Identify which cell holds the provided text, then report its (X, Y) central coordinate. 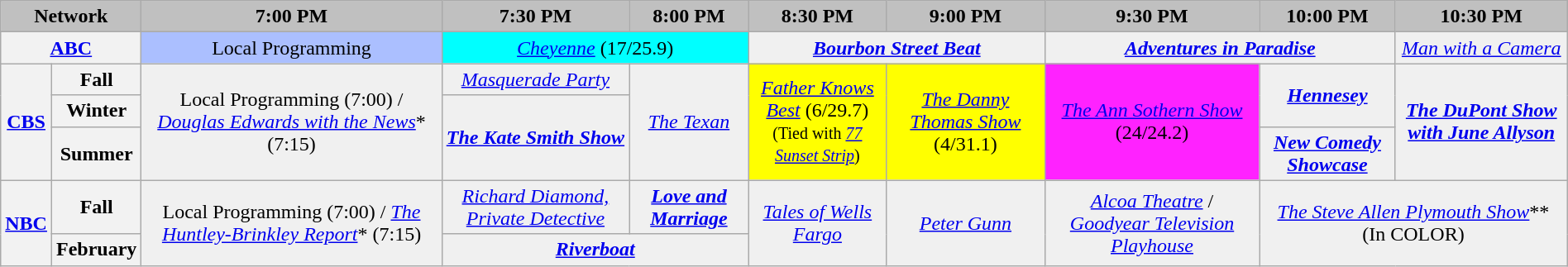
8:00 PM (690, 17)
Richard Diamond, Private Detective (535, 207)
7:00 PM (291, 17)
The Texan (690, 122)
Summer (96, 154)
Winter (96, 111)
9:00 PM (965, 17)
Alcoa Theatre / Goodyear Television Playhouse (1151, 223)
Bourbon Street Beat (896, 48)
Adventures in Paradise (1220, 48)
Peter Gunn (965, 223)
Local Programming (291, 48)
Father Knows Best (6/29.7)(Tied with 77 Sunset Strip) (817, 122)
ABC (71, 48)
NBC (26, 223)
Masquerade Party (535, 79)
The Kate Smith Show (535, 137)
Riverboat (595, 250)
The Ann Sothern Show (24/24.2) (1151, 122)
The Danny Thomas Show (4/31.1) (965, 122)
Cheyenne (17/25.9) (595, 48)
February (96, 250)
New Comedy Showcase (1328, 154)
Local Programming (7:00) / Douglas Edwards with the News* (7:15) (291, 122)
Local Programming (7:00) / The Huntley-Brinkley Report* (7:15) (291, 223)
7:30 PM (535, 17)
10:30 PM (1481, 17)
Love and Marriage (690, 207)
Hennesey (1328, 95)
CBS (26, 122)
10:00 PM (1328, 17)
Tales of Wells Fargo (817, 223)
The Steve Allen Plymouth Show** (In COLOR) (1414, 223)
Man with a Camera (1481, 48)
8:30 PM (817, 17)
The DuPont Show with June Allyson (1481, 122)
9:30 PM (1151, 17)
Network (71, 17)
